Pinpoint the cell where the given text exists, returning its (x, y) midpoint coordinate. 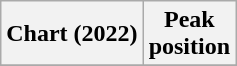
Peakposition (189, 34)
Chart (2022) (72, 34)
